Pinpoint the cell where the given text exists, returning its [X, Y] midpoint coordinate. 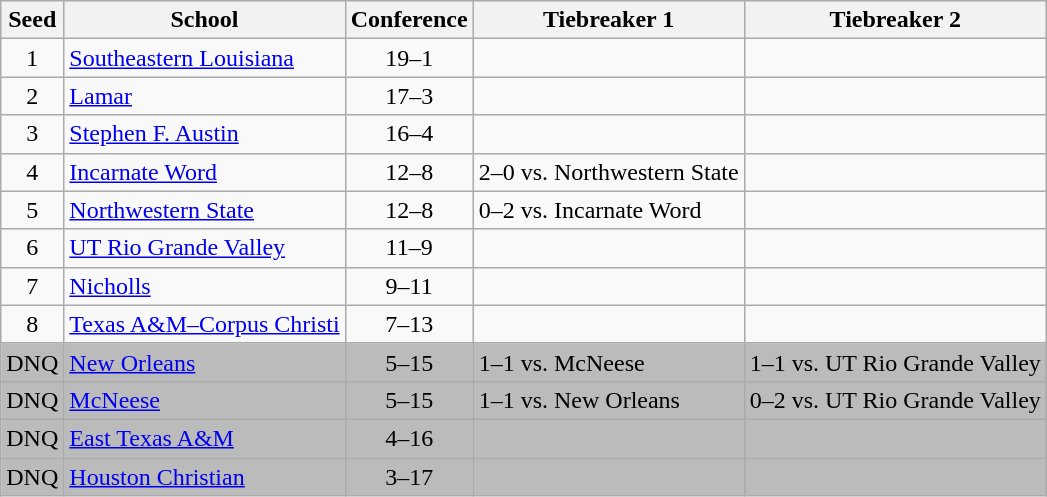
Incarnate Word [204, 172]
UT Rio Grande Valley [204, 248]
0–2 vs. UT Rio Grande Valley [895, 400]
New Orleans [204, 362]
11–9 [409, 248]
9–11 [409, 286]
1–1 vs. New Orleans [608, 400]
7–13 [409, 324]
Seed [32, 20]
17–3 [409, 96]
Conference [409, 20]
Nicholls [204, 286]
4 [32, 172]
19–1 [409, 58]
McNeese [204, 400]
1–1 vs. UT Rio Grande Valley [895, 362]
8 [32, 324]
Stephen F. Austin [204, 134]
Northwestern State [204, 210]
3 [32, 134]
3–17 [409, 477]
1 [32, 58]
Lamar [204, 96]
1–1 vs. McNeese [608, 362]
East Texas A&M [204, 438]
Texas A&M–Corpus Christi [204, 324]
6 [32, 248]
2 [32, 96]
Tiebreaker 2 [895, 20]
2–0 vs. Northwestern State [608, 172]
5 [32, 210]
Houston Christian [204, 477]
0–2 vs. Incarnate Word [608, 210]
Tiebreaker 1 [608, 20]
7 [32, 286]
16–4 [409, 134]
School [204, 20]
Southeastern Louisiana [204, 58]
4–16 [409, 438]
